Search for the cell housing the specified text and yield its [x, y] center coordinate. 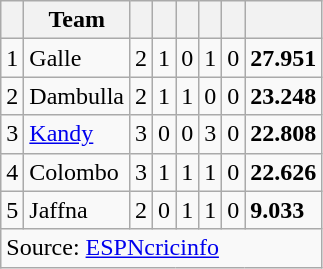
Colombo [77, 172]
Team [77, 20]
23.248 [284, 96]
22.626 [284, 172]
4 [12, 172]
Jaffna [77, 210]
27.951 [284, 58]
Source: ESPNcricinfo [162, 248]
5 [12, 210]
9.033 [284, 210]
22.808 [284, 134]
Dambulla [77, 96]
Galle [77, 58]
Kandy [77, 134]
